Return (X, Y) of the center of cell containing provided text 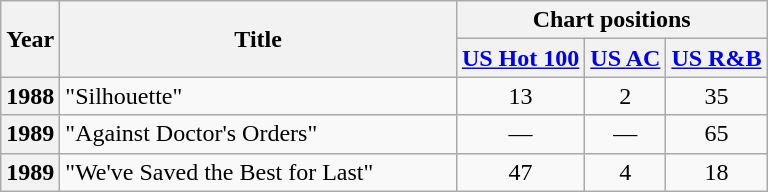
18 (716, 172)
"We've Saved the Best for Last" (258, 172)
4 (626, 172)
13 (520, 96)
Chart positions (612, 20)
"Silhouette" (258, 96)
Year (30, 39)
Title (258, 39)
47 (520, 172)
1988 (30, 96)
US Hot 100 (520, 58)
65 (716, 134)
35 (716, 96)
"Against Doctor's Orders" (258, 134)
2 (626, 96)
US AC (626, 58)
US R&B (716, 58)
